Locate the cell with the specified text and output its (x, y) center coordinate. 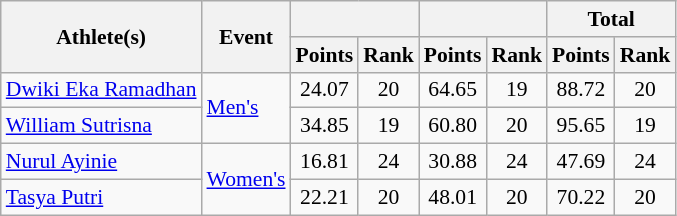
William Sutrisna (102, 126)
34.85 (325, 126)
47.69 (581, 162)
22.21 (325, 197)
60.80 (453, 126)
Total (611, 19)
48.01 (453, 197)
Women's (246, 180)
Nurul Ayinie (102, 162)
64.65 (453, 90)
16.81 (325, 162)
95.65 (581, 126)
Dwiki Eka Ramadhan (102, 90)
Tasya Putri (102, 197)
30.88 (453, 162)
70.22 (581, 197)
Men's (246, 108)
88.72 (581, 90)
Athlete(s) (102, 36)
Event (246, 36)
24.07 (325, 90)
